Extract the [x, y] coordinate from the center of the cell holding the provided text.  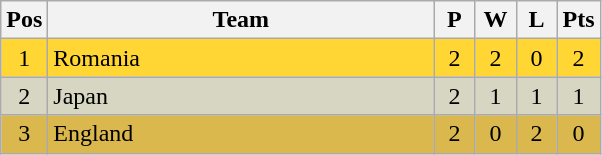
Pos [24, 20]
W [496, 20]
England [241, 134]
3 [24, 134]
L [536, 20]
Pts [578, 20]
P [454, 20]
Romania [241, 58]
Japan [241, 96]
Team [241, 20]
